Determine the (X, Y) coordinate at the center of the cell enclosing the given text.  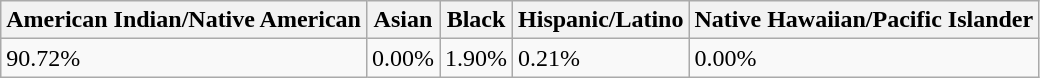
0.21% (601, 58)
Hispanic/Latino (601, 20)
90.72% (184, 58)
Asian (402, 20)
Native Hawaiian/Pacific Islander (864, 20)
American Indian/Native American (184, 20)
Black (476, 20)
1.90% (476, 58)
